From the cell containing the given text, extract its center point as [x, y] coordinate. 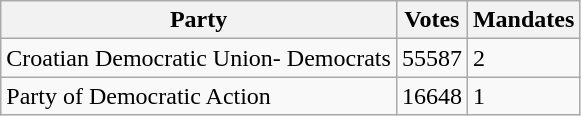
1 [523, 96]
Party [199, 20]
Votes [432, 20]
55587 [432, 58]
16648 [432, 96]
Croatian Democratic Union- Democrats [199, 58]
2 [523, 58]
Mandates [523, 20]
Party of Democratic Action [199, 96]
